Detect which cell encompasses the target text, then output its (X, Y) center coordinate. 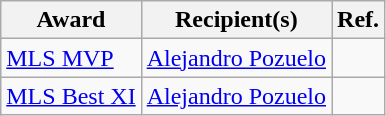
MLS Best XI (71, 96)
MLS MVP (71, 58)
Ref. (358, 20)
Award (71, 20)
Recipient(s) (236, 20)
